Identify which cell holds the provided text, then report its (X, Y) central coordinate. 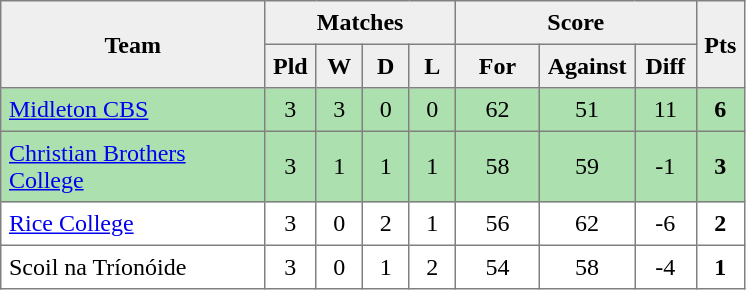
D (385, 66)
51 (586, 110)
Score (576, 23)
11 (666, 110)
W (339, 66)
-4 (666, 267)
Scoil na Tríonóide (133, 267)
Rice College (133, 224)
59 (586, 166)
L (432, 66)
Team (133, 44)
Christian Brothers College (133, 166)
6 (720, 110)
Pld (290, 66)
54 (497, 267)
-1 (666, 166)
For (497, 66)
Pts (720, 44)
-6 (666, 224)
Diff (666, 66)
Against (586, 66)
Matches (360, 23)
56 (497, 224)
Midleton CBS (133, 110)
